Extract the (x, y) coordinate from the center of the cell holding the provided text.  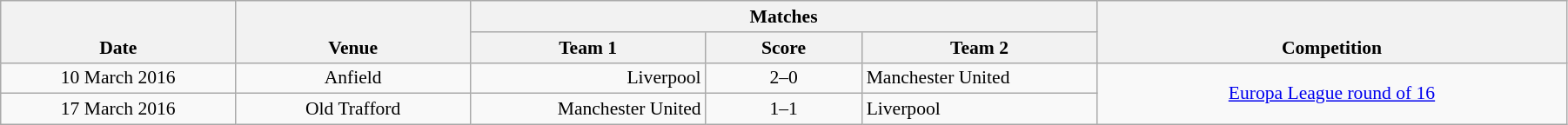
Competition (1332, 31)
1–1 (784, 109)
2–0 (784, 78)
Matches (784, 16)
Team 1 (588, 48)
Anfield (353, 78)
10 March 2016 (118, 78)
Old Trafford (353, 109)
Venue (353, 31)
Europa League round of 16 (1332, 94)
17 March 2016 (118, 109)
Team 2 (980, 48)
Score (784, 48)
Date (118, 31)
